Detect which cell encompasses the target text, then output its [X, Y] center coordinate. 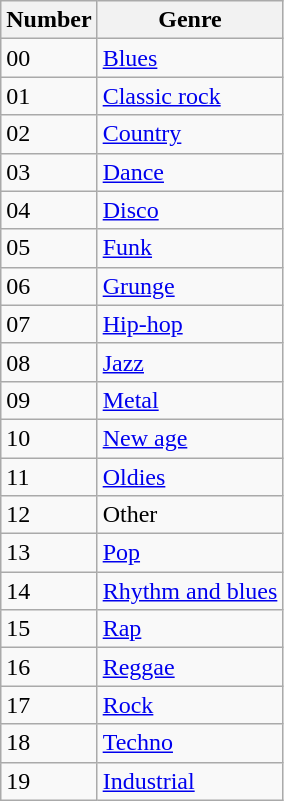
Jazz [190, 362]
18 [49, 743]
Reggae [190, 667]
17 [49, 705]
Classic rock [190, 96]
00 [49, 58]
03 [49, 172]
Disco [190, 210]
04 [49, 210]
Dance [190, 172]
Pop [190, 553]
Rap [190, 629]
New age [190, 438]
Industrial [190, 781]
Metal [190, 400]
Oldies [190, 477]
11 [49, 477]
Funk [190, 248]
Techno [190, 743]
Grunge [190, 286]
Rhythm and blues [190, 591]
Blues [190, 58]
14 [49, 591]
Genre [190, 20]
07 [49, 324]
16 [49, 667]
02 [49, 134]
Rock [190, 705]
10 [49, 438]
05 [49, 248]
01 [49, 96]
09 [49, 400]
13 [49, 553]
12 [49, 515]
Country [190, 134]
08 [49, 362]
06 [49, 286]
19 [49, 781]
15 [49, 629]
Number [49, 20]
Other [190, 515]
Hip-hop [190, 324]
